For the text-containing cell, return its midpoint in [x, y] coordinate format. 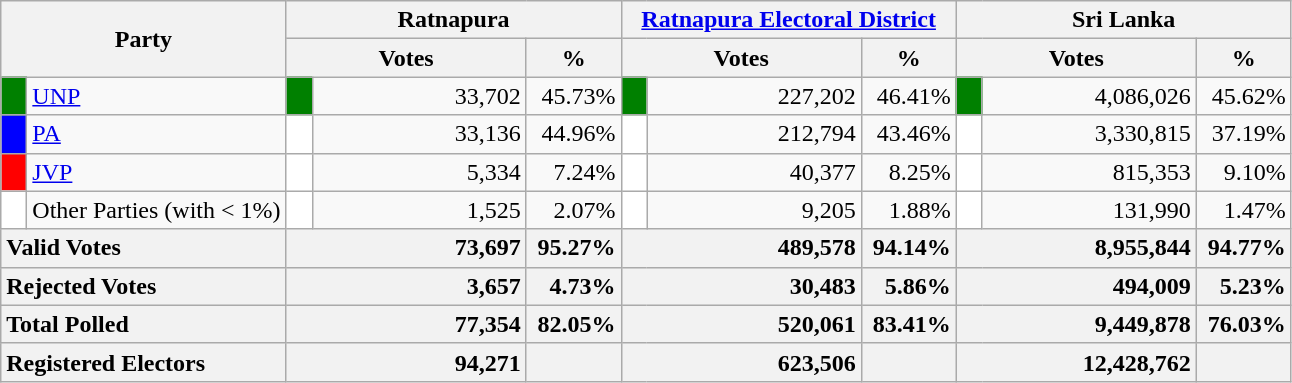
77,354 [406, 324]
7.24% [574, 172]
45.62% [1244, 96]
131,990 [1089, 210]
83.41% [908, 324]
94.14% [908, 248]
33,136 [419, 134]
46.41% [908, 96]
212,794 [754, 134]
4,086,026 [1089, 96]
PA [156, 134]
5.86% [908, 286]
Ratnapura [454, 20]
Valid Votes [144, 248]
5,334 [419, 172]
82.05% [574, 324]
Registered Electors [144, 362]
9.10% [1244, 172]
2.07% [574, 210]
1,525 [419, 210]
227,202 [754, 96]
94.77% [1244, 248]
494,009 [1076, 286]
Party [144, 39]
37.19% [1244, 134]
8.25% [908, 172]
3,657 [406, 286]
1.47% [1244, 210]
76.03% [1244, 324]
45.73% [574, 96]
73,697 [406, 248]
JVP [156, 172]
Total Polled [144, 324]
9,449,878 [1076, 324]
33,702 [419, 96]
30,483 [741, 286]
489,578 [741, 248]
1.88% [908, 210]
Rejected Votes [144, 286]
5.23% [1244, 286]
520,061 [741, 324]
9,205 [754, 210]
43.46% [908, 134]
4.73% [574, 286]
815,353 [1089, 172]
12,428,762 [1076, 362]
44.96% [574, 134]
95.27% [574, 248]
UNP [156, 96]
94,271 [406, 362]
Sri Lanka [1124, 20]
8,955,844 [1076, 248]
Other Parties (with < 1%) [156, 210]
3,330,815 [1089, 134]
623,506 [741, 362]
40,377 [754, 172]
Ratnapura Electoral District [788, 20]
